For the text-containing cell, return its midpoint in (x, y) coordinate format. 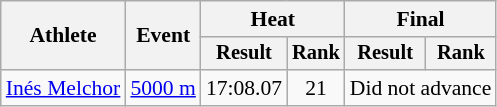
Final (421, 19)
17:08.07 (244, 88)
Event (162, 36)
Heat (273, 19)
Inés Melchor (64, 88)
Did not advance (421, 88)
Athlete (64, 36)
21 (316, 88)
5000 m (162, 88)
